Return the [X, Y] coordinate for the center point of the cell that contains the specified text.  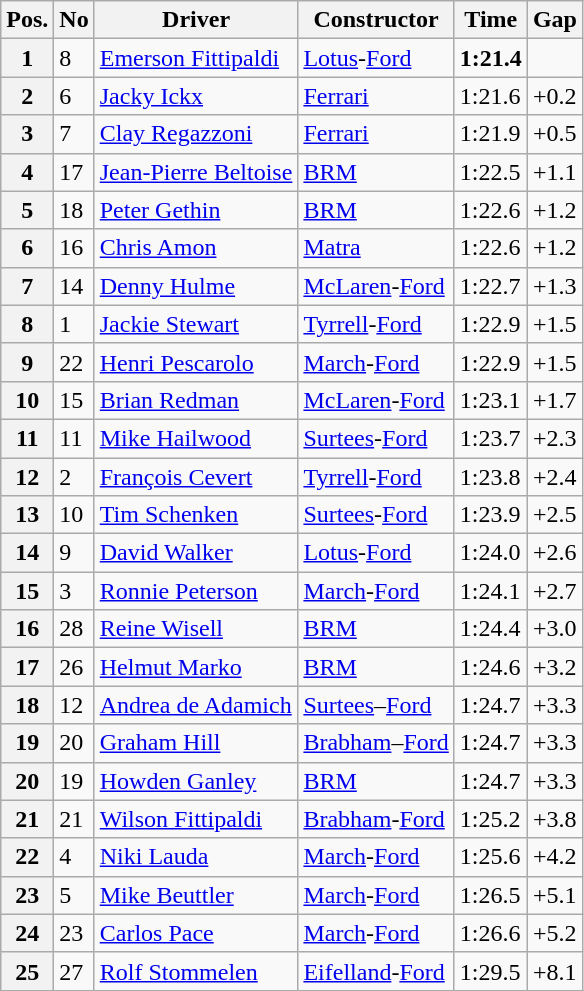
1:24.0 [490, 553]
+3.0 [554, 629]
Constructor [376, 20]
+1.7 [554, 400]
Surtees–Ford [376, 705]
Henri Pescarolo [196, 362]
26 [74, 667]
Gap [554, 20]
Mike Beuttler [196, 895]
+2.4 [554, 477]
Jackie Stewart [196, 324]
Rolf Stommelen [196, 971]
+2.3 [554, 438]
1:25.2 [490, 819]
Howden Ganley [196, 781]
+1.1 [554, 172]
1:23.8 [490, 477]
+5.1 [554, 895]
Helmut Marko [196, 667]
1:29.5 [490, 971]
Brian Redman [196, 400]
+8.1 [554, 971]
25 [28, 971]
Emerson Fittipaldi [196, 58]
Driver [196, 20]
1:21.4 [490, 58]
Graham Hill [196, 743]
1:21.6 [490, 96]
1:21.9 [490, 134]
24 [28, 933]
+5.2 [554, 933]
1:22.5 [490, 172]
1:26.5 [490, 895]
Niki Lauda [196, 857]
1:22.7 [490, 286]
+4.2 [554, 857]
+2.7 [554, 591]
+0.2 [554, 96]
+0.5 [554, 134]
1:26.6 [490, 933]
Pos. [28, 20]
Peter Gethin [196, 210]
Ronnie Peterson [196, 591]
Andrea de Adamich [196, 705]
Tim Schenken [196, 515]
28 [74, 629]
Reine Wisell [196, 629]
27 [74, 971]
Jean-Pierre Beltoise [196, 172]
+2.5 [554, 515]
Denny Hulme [196, 286]
François Cevert [196, 477]
1:24.1 [490, 591]
1:25.6 [490, 857]
+3.8 [554, 819]
Time [490, 20]
1:23.9 [490, 515]
Chris Amon [196, 248]
David Walker [196, 553]
Brabham-Ford [376, 819]
1:23.1 [490, 400]
1:24.6 [490, 667]
Wilson Fittipaldi [196, 819]
Mike Hailwood [196, 438]
Matra [376, 248]
Carlos Pace [196, 933]
1:24.4 [490, 629]
Clay Regazzoni [196, 134]
Eifelland-Ford [376, 971]
Jacky Ickx [196, 96]
+1.3 [554, 286]
+3.2 [554, 667]
1:23.7 [490, 438]
No [74, 20]
13 [28, 515]
Brabham–Ford [376, 743]
+2.6 [554, 553]
